Extract the [X, Y] coordinate from the center of the cell holding the provided text.  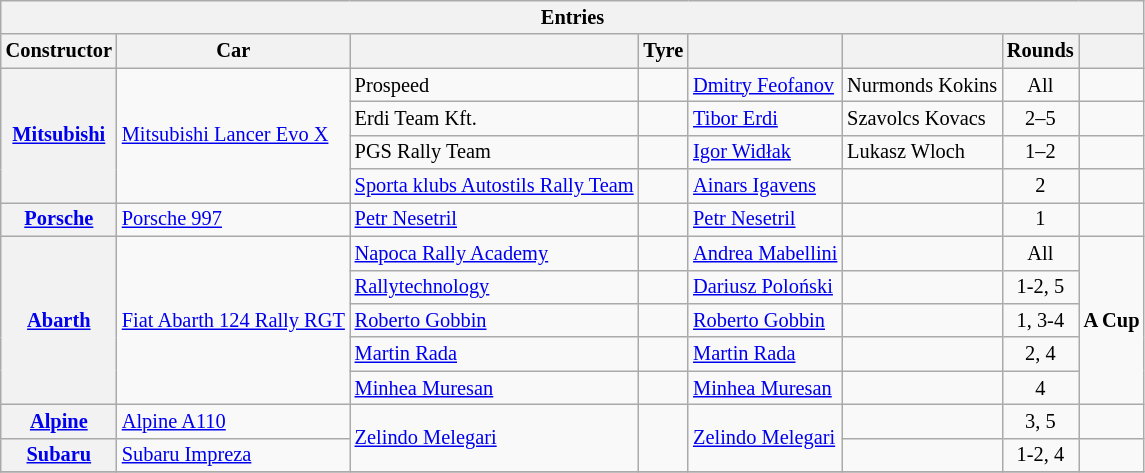
A Cup [1112, 320]
Alpine A110 [234, 421]
Nurmonds Kokins [922, 85]
1-2, 5 [1040, 287]
Szavolcs Kovacs [922, 118]
1–2 [1040, 152]
Erdi Team Kft. [494, 118]
Andrea Mabellini [765, 253]
Prospeed [494, 85]
Tyre [664, 51]
Porsche 997 [234, 219]
2 [1040, 186]
Subaru [59, 455]
Subaru Impreza [234, 455]
Entries [573, 17]
1 [1040, 219]
Mitsubishi Lancer Evo X [234, 136]
4 [1040, 388]
1, 3-4 [1040, 320]
Fiat Abarth 124 Rally RGT [234, 320]
Napoca Rally Academy [494, 253]
Dmitry Feofanov [765, 85]
Porsche [59, 219]
Sporta klubs Autostils Rally Team [494, 186]
Abarth [59, 320]
PGS Rally Team [494, 152]
Mitsubishi [59, 136]
Ainars Igavens [765, 186]
Igor Widłak [765, 152]
Dariusz Poloński [765, 287]
3, 5 [1040, 421]
Car [234, 51]
2, 4 [1040, 354]
Lukasz Wloch [922, 152]
2–5 [1040, 118]
Tibor Erdi [765, 118]
Constructor [59, 51]
Rallytechnology [494, 287]
Alpine [59, 421]
Rounds [1040, 51]
1-2, 4 [1040, 455]
